Capture the cell that displays the provided text and extract its (X, Y) central coordinate. 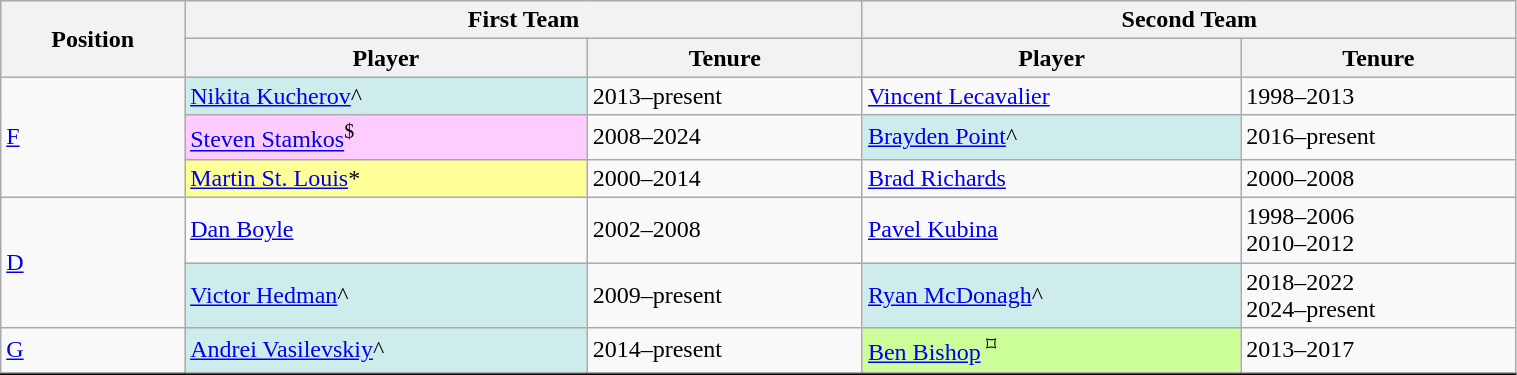
Pavel Kubina (1051, 230)
Martin St. Louis* (386, 178)
2002–2008 (724, 230)
Steven Stamkos$ (386, 138)
1998–2013 (1378, 96)
2013–present (724, 96)
Nikita Kucherov^ (386, 96)
2009–present (724, 296)
1998–20062010–2012 (1378, 230)
Second Team (1189, 20)
2018–20222024–present (1378, 296)
Ben Bishop ⌑ (1051, 350)
Brayden Point^ (1051, 138)
Position (93, 39)
First Team (524, 20)
Andrei Vasilevskiy^ (386, 350)
2000–2014 (724, 178)
Victor Hedman^ (386, 296)
2016–present (1378, 138)
2008–2024 (724, 138)
D (93, 263)
F (93, 138)
2013–2017 (1378, 350)
Brad Richards (1051, 178)
Dan Boyle (386, 230)
Vincent Lecavalier (1051, 96)
2014–present (724, 350)
Ryan McDonagh^ (1051, 296)
G (93, 350)
2000–2008 (1378, 178)
